For the text-containing cell, return its midpoint in [X, Y] coordinate format. 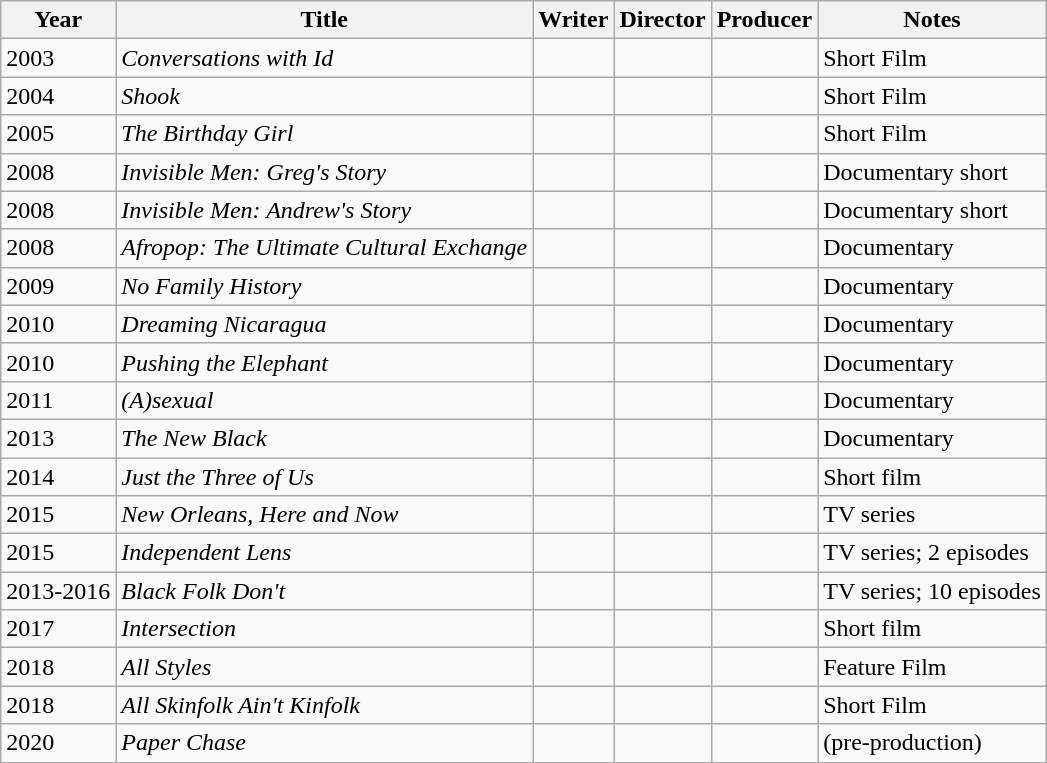
Writer [574, 20]
Shook [324, 96]
2013-2016 [58, 591]
2004 [58, 96]
2020 [58, 743]
Paper Chase [324, 743]
New Orleans, Here and Now [324, 515]
Just the Three of Us [324, 477]
Dreaming Nicaragua [324, 324]
TV series [932, 515]
Director [662, 20]
All Skinfolk Ain't Kinfolk [324, 705]
Conversations with Id [324, 58]
(pre-production) [932, 743]
Notes [932, 20]
Feature Film [932, 667]
2009 [58, 286]
Invisible Men: Andrew's Story [324, 210]
Independent Lens [324, 553]
Black Folk Don't [324, 591]
2005 [58, 134]
Afropop: The Ultimate Cultural Exchange [324, 248]
2011 [58, 400]
The Birthday Girl [324, 134]
The New Black [324, 438]
Producer [764, 20]
Year [58, 20]
(A)sexual [324, 400]
Pushing the Elephant [324, 362]
2017 [58, 629]
Title [324, 20]
TV series; 10 episodes [932, 591]
No Family History [324, 286]
2014 [58, 477]
Invisible Men: Greg's Story [324, 172]
2003 [58, 58]
2013 [58, 438]
All Styles [324, 667]
Intersection [324, 629]
TV series; 2 episodes [932, 553]
